Provide the [x, y] coordinate of the cell's center where the given text is located.  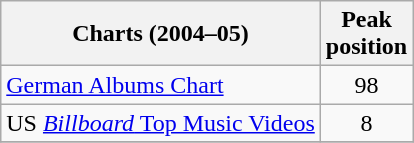
US Billboard Top Music Videos [161, 123]
98 [366, 85]
8 [366, 123]
Charts (2004–05) [161, 34]
German Albums Chart [161, 85]
Peakposition [366, 34]
